Extract the (x, y) coordinate from the center of the cell holding the provided text.  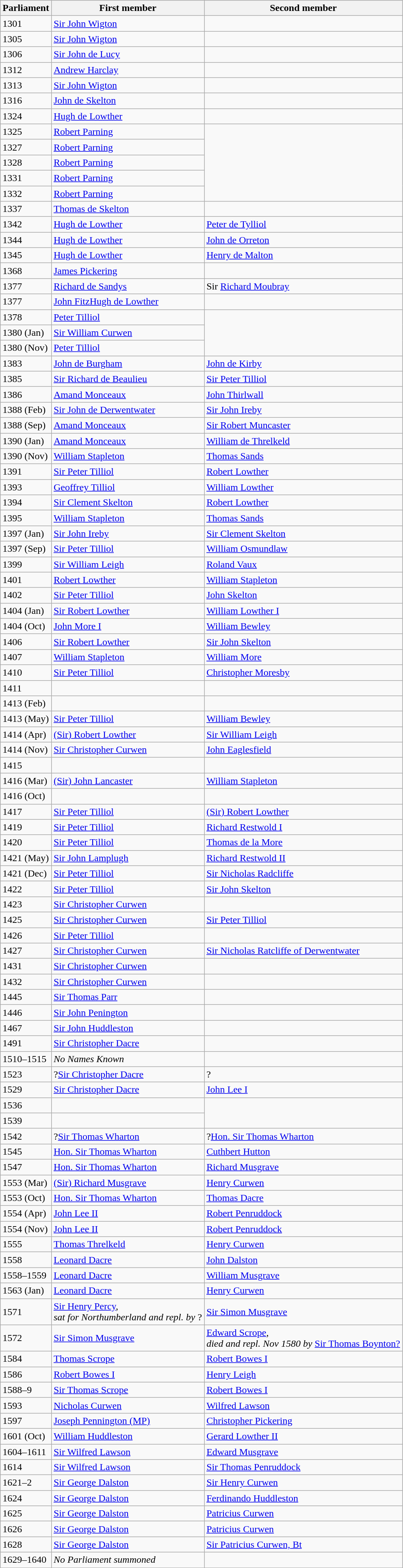
1510–1515 (26, 1059)
Sir Patricius Curwen, Bt (303, 1544)
Richard Restwold II (303, 858)
No Parliament summoned (128, 1560)
1571 (26, 1311)
Sir Thomas Scrope (128, 1390)
1431 (26, 966)
1312 (26, 70)
Henry de Malton (303, 255)
1414 (Nov) (26, 750)
Sir John de Lucy (128, 54)
Sir John Huddleston (128, 1028)
1394 (26, 503)
1324 (26, 116)
William de Threlkeld (303, 441)
1380 (Nov) (26, 348)
Richard Musgrave (303, 1167)
1399 (26, 564)
Sir John de Derwentwater (128, 410)
1584 (26, 1359)
1401 (26, 580)
Richard Restwold I (303, 827)
1337 (26, 209)
1404 (Jan) (26, 611)
1413 (Feb) (26, 704)
William Lowther (303, 487)
1388 (Feb) (26, 410)
William Lowther I (303, 611)
Thomas de Skelton (128, 209)
(Sir) John Lancaster (128, 781)
1588–9 (26, 1390)
1397 (Jan) (26, 533)
1558 (26, 1260)
1539 (26, 1121)
Sir John Penington (128, 1013)
Thomas Threlkeld (128, 1244)
1593 (26, 1405)
Christopher Moresby (303, 672)
William Osmundlaw (303, 549)
1417 (26, 812)
1601 (Oct) (26, 1436)
John de Skelton (128, 101)
1529 (26, 1090)
1402 (26, 595)
1345 (26, 255)
1422 (26, 889)
Sir John Lamplugh (128, 858)
1325 (26, 132)
1536 (26, 1105)
1491 (26, 1043)
1425 (26, 920)
1306 (26, 54)
Andrew Harclay (128, 70)
1342 (26, 225)
John Eaglesfield (303, 750)
Sir William Curwen (128, 333)
John Thirlwall (303, 394)
1554 (Nov) (26, 1229)
1395 (26, 518)
1368 (26, 271)
Parliament (26, 8)
Wilfred Lawson (303, 1405)
1446 (26, 1013)
1421 (May) (26, 858)
1597 (26, 1421)
1386 (26, 394)
1626 (26, 1529)
1427 (26, 951)
(Sir) Richard Musgrave (128, 1183)
Roland Vaux (303, 564)
Second member (303, 8)
William Huddleston (128, 1436)
William More (303, 657)
Sir Thomas Penruddock (303, 1467)
1383 (26, 363)
1390 (Jan) (26, 441)
Sir Richard Moubray (303, 286)
John Dalston (303, 1260)
1332 (26, 194)
John Lee I (303, 1090)
Sir Henry Percy, sat for Northumberland and repl. by ? (128, 1311)
Richard de Sandys (128, 286)
1614 (26, 1467)
1625 (26, 1514)
Sir Richard de Beaulieu (128, 379)
?Sir Christopher Dacre (128, 1074)
1404 (Oct) (26, 626)
1305 (26, 39)
John FitzHugh de Lowther (128, 302)
1327 (26, 147)
Edward Musgrave (303, 1451)
1411 (26, 688)
1416 (Oct) (26, 796)
1407 (26, 657)
Geoffrey Tilliol (128, 487)
1553 (Mar) (26, 1183)
Sir Nicholas Ratcliffe of Derwentwater (303, 951)
1555 (26, 1244)
1421 (Dec) (26, 873)
1313 (26, 85)
Joseph Pennington (MP) (128, 1421)
1572 (26, 1338)
1426 (26, 935)
1385 (26, 379)
1388 (Sep) (26, 425)
Gerard Lowther II (303, 1436)
1523 (26, 1074)
1621–2 (26, 1483)
1414 (Apr) (26, 734)
Peter de Tylliol (303, 225)
1547 (26, 1167)
Sir Thomas Parr (128, 997)
Edward Scrope, died and repl. Nov 1580 by Sir Thomas Boynton? (303, 1338)
1628 (26, 1544)
1328 (26, 162)
James Pickering (128, 271)
1397 (Sep) (26, 549)
Sir Robert Muncaster (303, 425)
Cuthbert Hutton (303, 1151)
John Skelton (303, 595)
Henry Leigh (303, 1374)
1413 (May) (26, 719)
? (303, 1074)
John de Burgham (128, 363)
John de Kirby (303, 363)
1416 (Mar) (26, 781)
1391 (26, 472)
No Names Known (128, 1059)
1316 (26, 101)
?Sir Thomas Wharton (128, 1136)
William Musgrave (303, 1275)
1420 (26, 842)
1415 (26, 765)
1467 (26, 1028)
1542 (26, 1136)
1301 (26, 24)
First member (128, 8)
Nicholas Curwen (128, 1405)
John de Orreton (303, 240)
1558–1559 (26, 1275)
1629–1640 (26, 1560)
Thomas Scrope (128, 1359)
?Hon. Sir Thomas Wharton (303, 1136)
1390 (Nov) (26, 456)
Ferdinando Huddleston (303, 1498)
1563 (Jan) (26, 1291)
John More I (128, 626)
Thomas de la More (303, 842)
1410 (26, 672)
1393 (26, 487)
1624 (26, 1498)
Christopher Pickering (303, 1421)
1331 (26, 178)
1545 (26, 1151)
1344 (26, 240)
1378 (26, 317)
Thomas Dacre (303, 1198)
1553 (Oct) (26, 1198)
1419 (26, 827)
1554 (Apr) (26, 1214)
1586 (26, 1374)
1445 (26, 997)
1604–1611 (26, 1451)
Sir Nicholas Radcliffe (303, 873)
1423 (26, 904)
1380 (Jan) (26, 333)
Sir Henry Curwen (303, 1483)
1406 (26, 641)
1432 (26, 982)
